Extract the (X, Y) coordinate from the center of the cell holding the provided text.  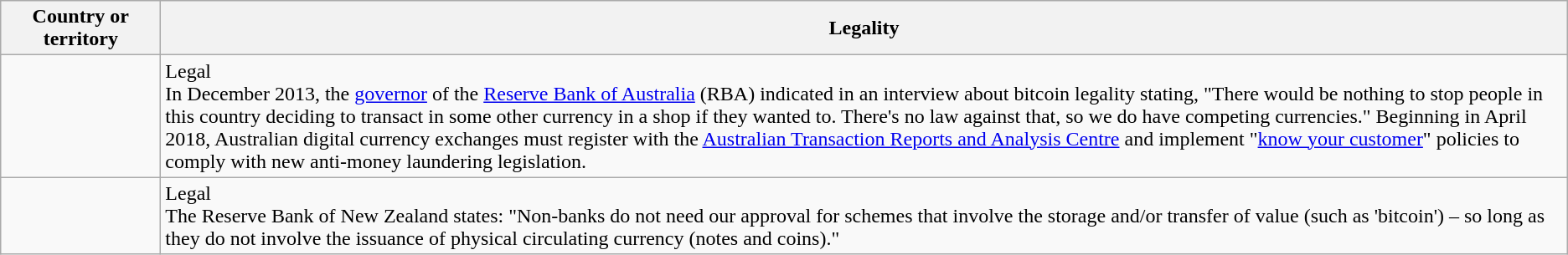
Country or territory (80, 28)
Legality (864, 28)
